Identify which cell holds the provided text, then report its (x, y) central coordinate. 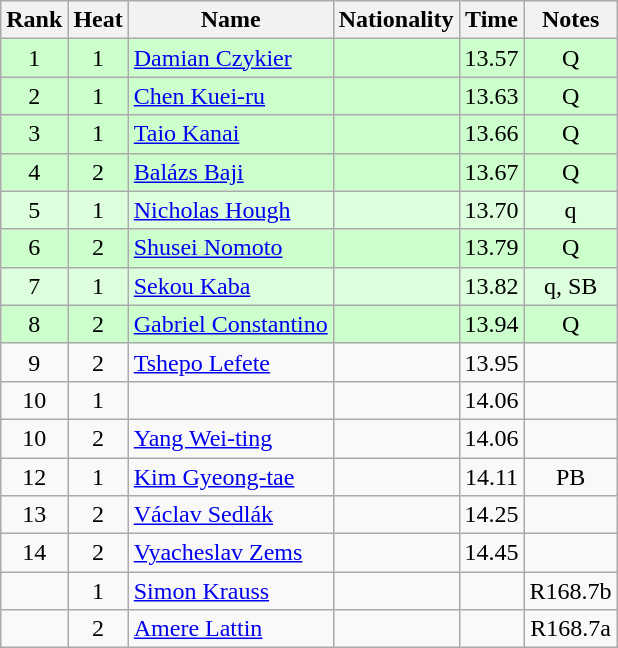
4 (34, 172)
13.95 (492, 362)
Nationality (396, 20)
Sekou Kaba (230, 286)
Damian Czykier (230, 58)
3 (34, 134)
Name (230, 20)
R168.7a (570, 629)
Time (492, 20)
13.70 (492, 210)
Rank (34, 20)
Václav Sedlák (230, 515)
q, SB (570, 286)
Gabriel Constantino (230, 324)
Kim Gyeong-tae (230, 477)
Heat (98, 20)
Chen Kuei-ru (230, 96)
12 (34, 477)
13.79 (492, 248)
13.66 (492, 134)
13 (34, 515)
6 (34, 248)
PB (570, 477)
13.82 (492, 286)
Simon Krauss (230, 591)
13.94 (492, 324)
14.25 (492, 515)
q (570, 210)
Balázs Baji (230, 172)
14 (34, 553)
Shusei Nomoto (230, 248)
14.11 (492, 477)
14.45 (492, 553)
13.57 (492, 58)
Yang Wei-ting (230, 438)
13.63 (492, 96)
R168.7b (570, 591)
Amere Lattin (230, 629)
8 (34, 324)
Notes (570, 20)
7 (34, 286)
13.67 (492, 172)
Taio Kanai (230, 134)
Vyacheslav Zems (230, 553)
5 (34, 210)
Tshepo Lefete (230, 362)
Nicholas Hough (230, 210)
9 (34, 362)
